Capture the cell that displays the provided text and extract its [X, Y] central coordinate. 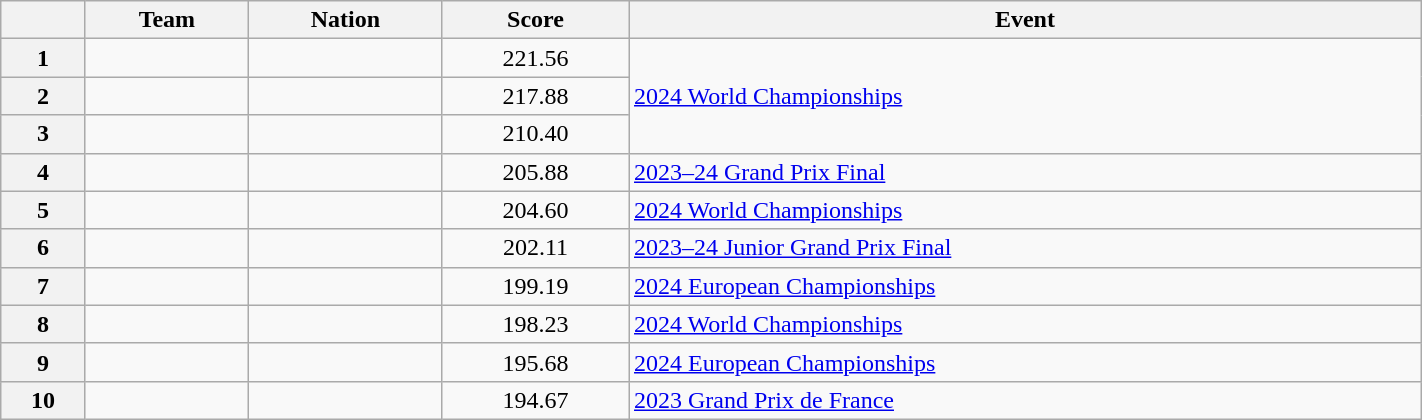
7 [44, 286]
6 [44, 248]
3 [44, 134]
2023–24 Grand Prix Final [1024, 172]
4 [44, 172]
Nation [345, 20]
Score [535, 20]
1 [44, 58]
2023 Grand Prix de France [1024, 400]
195.68 [535, 362]
9 [44, 362]
10 [44, 400]
202.11 [535, 248]
Team [166, 20]
194.67 [535, 400]
2 [44, 96]
2023–24 Junior Grand Prix Final [1024, 248]
199.19 [535, 286]
8 [44, 324]
5 [44, 210]
198.23 [535, 324]
210.40 [535, 134]
204.60 [535, 210]
Event [1024, 20]
217.88 [535, 96]
205.88 [535, 172]
221.56 [535, 58]
